Determine the [x, y] coordinate at the center of the cell enclosing the given text.  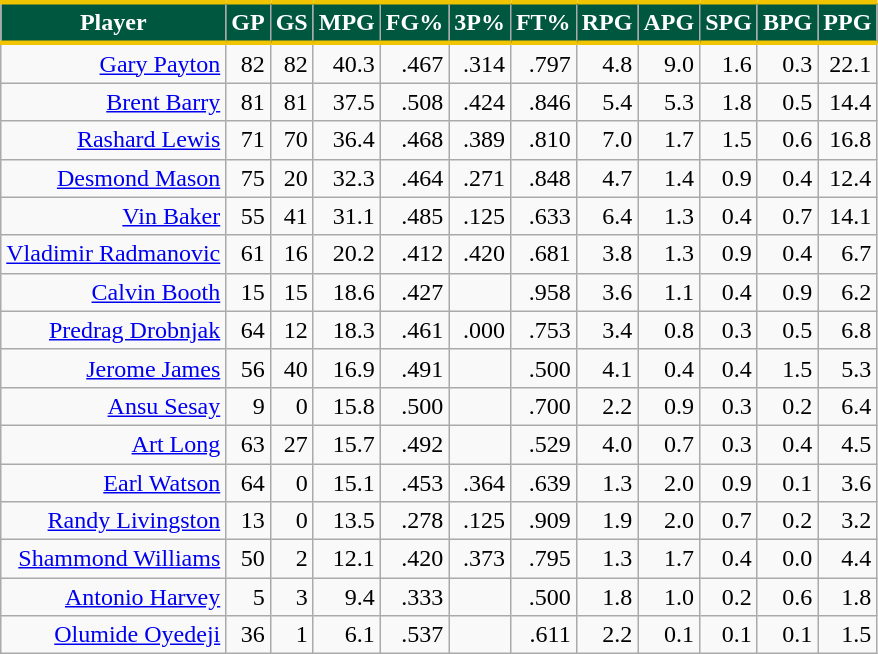
.373 [480, 559]
9.4 [346, 597]
FT% [543, 22]
27 [292, 444]
.389 [480, 140]
.958 [543, 292]
0.0 [787, 559]
Antonio Harvey [114, 597]
6.8 [848, 330]
.424 [480, 102]
14.4 [848, 102]
APG [669, 22]
7.0 [607, 140]
.467 [414, 63]
5 [248, 597]
18.3 [346, 330]
PPG [848, 22]
Shammond Williams [114, 559]
16 [292, 254]
.639 [543, 483]
.412 [414, 254]
.461 [414, 330]
.700 [543, 406]
.529 [543, 444]
4.0 [607, 444]
Rashard Lewis [114, 140]
.271 [480, 178]
2 [292, 559]
12.1 [346, 559]
.468 [414, 140]
GS [292, 22]
.633 [543, 216]
1.4 [669, 178]
.333 [414, 597]
Earl Watson [114, 483]
56 [248, 368]
71 [248, 140]
5.4 [607, 102]
Calvin Booth [114, 292]
.681 [543, 254]
20 [292, 178]
15.8 [346, 406]
40 [292, 368]
3.8 [607, 254]
1.1 [669, 292]
3P% [480, 22]
37.5 [346, 102]
.492 [414, 444]
4.5 [848, 444]
3.4 [607, 330]
.453 [414, 483]
.364 [480, 483]
Ansu Sesay [114, 406]
3 [292, 597]
Player [114, 22]
MPG [346, 22]
13.5 [346, 521]
.278 [414, 521]
.000 [480, 330]
12.4 [848, 178]
GP [248, 22]
Olumide Oyedeji [114, 635]
.611 [543, 635]
Predrag Drobnjak [114, 330]
4.4 [848, 559]
.464 [414, 178]
Brent Barry [114, 102]
.846 [543, 102]
9.0 [669, 63]
.795 [543, 559]
32.3 [346, 178]
31.1 [346, 216]
.314 [480, 63]
40.3 [346, 63]
0.8 [669, 330]
61 [248, 254]
4.8 [607, 63]
70 [292, 140]
14.1 [848, 216]
1.0 [669, 597]
.508 [414, 102]
.427 [414, 292]
6.1 [346, 635]
50 [248, 559]
55 [248, 216]
.491 [414, 368]
13 [248, 521]
Jerome James [114, 368]
9 [248, 406]
Randy Livingston [114, 521]
4.1 [607, 368]
16.9 [346, 368]
.537 [414, 635]
Gary Payton [114, 63]
36 [248, 635]
BPG [787, 22]
63 [248, 444]
.753 [543, 330]
.810 [543, 140]
Vin Baker [114, 216]
36.4 [346, 140]
15.1 [346, 483]
15.7 [346, 444]
22.1 [848, 63]
.797 [543, 63]
3.2 [848, 521]
12 [292, 330]
18.6 [346, 292]
16.8 [848, 140]
Desmond Mason [114, 178]
.848 [543, 178]
Vladimir Radmanovic [114, 254]
20.2 [346, 254]
SPG [729, 22]
6.7 [848, 254]
RPG [607, 22]
6.2 [848, 292]
.485 [414, 216]
1.6 [729, 63]
4.7 [607, 178]
41 [292, 216]
75 [248, 178]
.909 [543, 521]
1 [292, 635]
FG% [414, 22]
Art Long [114, 444]
1.9 [607, 521]
